Search for the cell housing the specified text and yield its [X, Y] center coordinate. 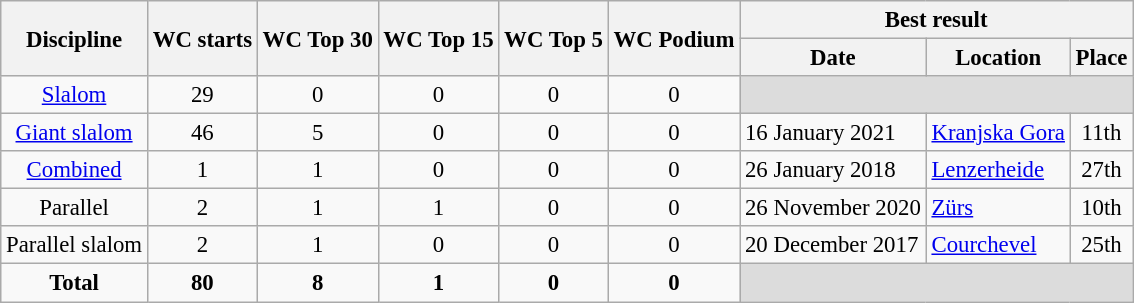
Courchevel [998, 245]
46 [202, 133]
25th [1101, 245]
80 [202, 283]
27th [1101, 170]
Best result [936, 20]
26 November 2020 [833, 208]
Date [833, 58]
WC Top 30 [318, 38]
Parallel slalom [74, 245]
29 [202, 95]
Total [74, 283]
WC starts [202, 38]
WC Top 5 [554, 38]
Kranjska Gora [998, 133]
11th [1101, 133]
5 [318, 133]
Combined [74, 170]
Lenzerheide [998, 170]
Slalom [74, 95]
26 January 2018 [833, 170]
Location [998, 58]
16 January 2021 [833, 133]
WC Top 15 [438, 38]
8 [318, 283]
Parallel [74, 208]
Discipline [74, 38]
Giant slalom [74, 133]
Place [1101, 58]
Zürs [998, 208]
WC Podium [674, 38]
20 December 2017 [833, 245]
10th [1101, 208]
